Return [X, Y] of the center of cell containing provided text 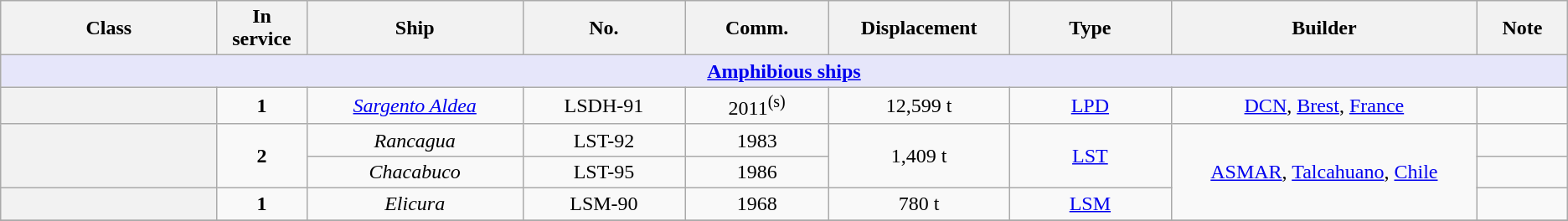
No. [603, 28]
Chacabuco [415, 172]
1986 [757, 172]
2011(s) [757, 105]
Comm. [757, 28]
Ship [415, 28]
780 t [920, 204]
1968 [757, 204]
LST-95 [603, 172]
Class [109, 28]
2 [261, 156]
Note [1523, 28]
LSM [1091, 204]
DCN, Brest, France [1324, 105]
LPD [1091, 105]
LST-92 [603, 140]
Elicura [415, 204]
Rancagua [415, 140]
1,409 t [920, 156]
Builder [1324, 28]
LSM-90 [603, 204]
LSDH-91 [603, 105]
In service [261, 28]
Amphibious ships [784, 71]
ASMAR, Talcahuano, Chile [1324, 172]
12,599 t [920, 105]
LST [1091, 156]
Type [1091, 28]
1983 [757, 140]
Displacement [920, 28]
Sargento Aldea [415, 105]
